Search for the cell housing the specified text and yield its [x, y] center coordinate. 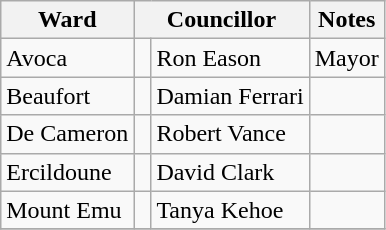
Mount Emu [68, 210]
Avoca [68, 58]
David Clark [230, 172]
Ercildoune [68, 172]
Beaufort [68, 96]
Ward [68, 20]
Ron Eason [230, 58]
Robert Vance [230, 134]
Notes [346, 20]
Councillor [222, 20]
De Cameron [68, 134]
Tanya Kehoe [230, 210]
Damian Ferrari [230, 96]
Mayor [346, 58]
